Return (X, Y) of the center of cell containing provided text 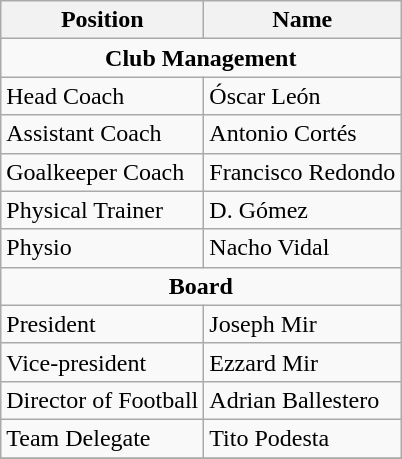
Physio (102, 248)
Name (302, 20)
Joseph Mir (302, 324)
Vice-president (102, 362)
Head Coach (102, 96)
Ezzard Mir (302, 362)
Óscar León (302, 96)
Team Delegate (102, 438)
Position (102, 20)
Board (201, 286)
Tito Podesta (302, 438)
President (102, 324)
Nacho Vidal (302, 248)
Assistant Coach (102, 134)
Francisco Redondo (302, 172)
Director of Football (102, 400)
Antonio Cortés (302, 134)
Adrian Ballestero (302, 400)
Club Management (201, 58)
Goalkeeper Coach (102, 172)
D. Gómez (302, 210)
Physical Trainer (102, 210)
